Scan for the cell matching the given text and deliver its (x, y) coordinate at center. 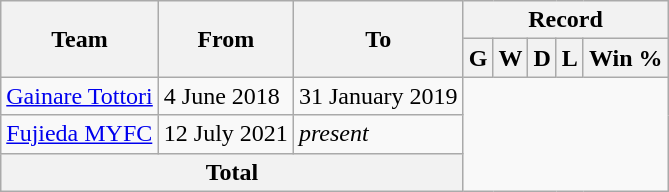
31 January 2019 (378, 96)
4 June 2018 (226, 96)
L (570, 58)
G (478, 58)
Total (232, 172)
Win % (626, 58)
Record (566, 20)
D (542, 58)
Fujieda MYFC (80, 134)
present (378, 134)
Gainare Tottori (80, 96)
From (226, 39)
Team (80, 39)
To (378, 39)
W (510, 58)
12 July 2021 (226, 134)
